Output the [X, Y] coordinate of the center of the cell containing the given text.  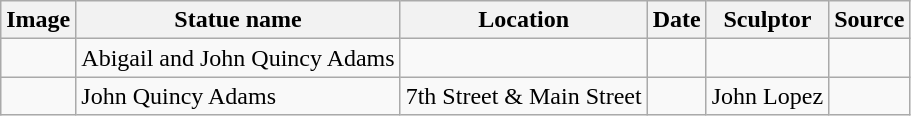
Image [38, 20]
Abigail and John Quincy Adams [238, 58]
John Lopez [767, 96]
Sculptor [767, 20]
Statue name [238, 20]
Source [870, 20]
John Quincy Adams [238, 96]
Date [676, 20]
Location [524, 20]
7th Street & Main Street [524, 96]
